Return [X, Y] of the center of cell containing provided text 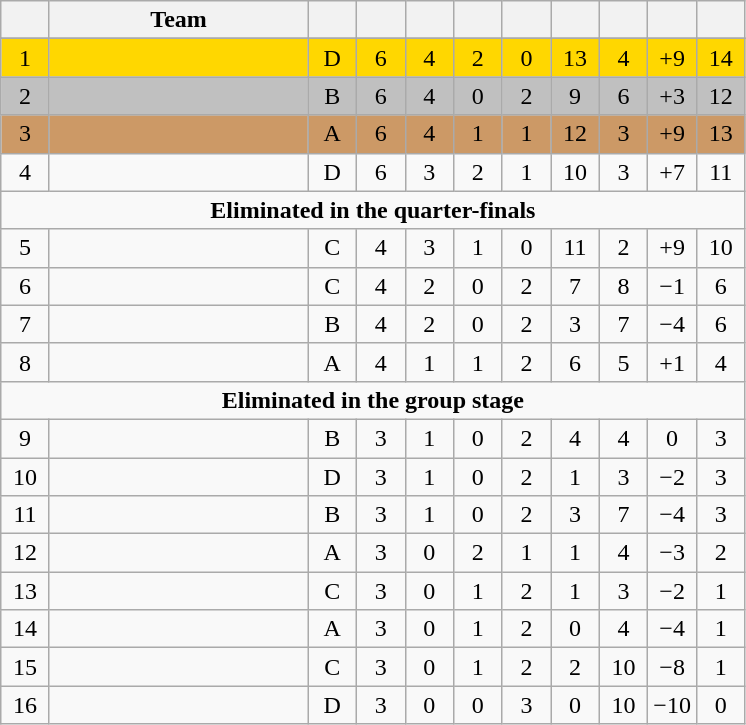
+1 [672, 362]
Team [178, 20]
15 [26, 667]
Eliminated in the group stage [373, 400]
−1 [672, 286]
−10 [672, 705]
16 [26, 705]
Eliminated in the quarter-finals [373, 210]
+7 [672, 172]
+3 [672, 96]
−8 [672, 667]
−3 [672, 553]
